From the cell containing the given text, extract its center point as (x, y) coordinate. 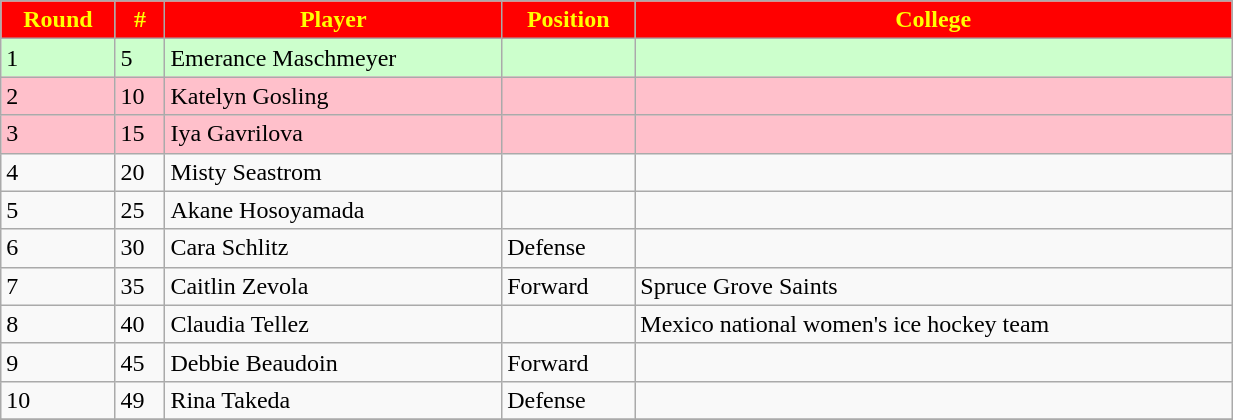
3 (58, 134)
40 (140, 324)
Claudia Tellez (334, 324)
Caitlin Zevola (334, 286)
30 (140, 248)
25 (140, 210)
35 (140, 286)
Cara Schlitz (334, 248)
Spruce Grove Saints (934, 286)
1 (58, 58)
# (140, 20)
Debbie Beaudoin (334, 362)
6 (58, 248)
8 (58, 324)
Misty Seastrom (334, 172)
Round (58, 20)
49 (140, 400)
45 (140, 362)
9 (58, 362)
7 (58, 286)
Position (568, 20)
Akane Hosoyamada (334, 210)
Emerance Maschmeyer (334, 58)
Iya Gavrilova (334, 134)
College (934, 20)
Katelyn Gosling (334, 96)
Rina Takeda (334, 400)
15 (140, 134)
Player (334, 20)
2 (58, 96)
4 (58, 172)
20 (140, 172)
Mexico national women's ice hockey team (934, 324)
